Find where the given text appears and provide that cell's center as [x, y] coordinate. 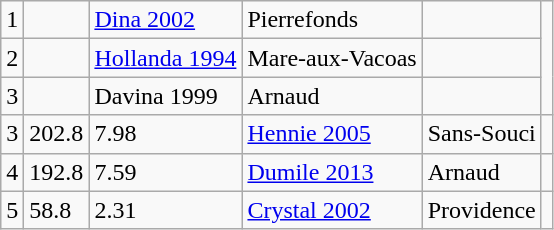
202.8 [56, 134]
2.31 [166, 210]
2 [12, 58]
Pierrefonds [332, 20]
7.59 [166, 172]
Hollanda 1994 [166, 58]
58.8 [56, 210]
4 [12, 172]
1 [12, 20]
192.8 [56, 172]
Dumile 2013 [332, 172]
Hennie 2005 [332, 134]
Davina 1999 [166, 96]
Mare-aux-Vacoas [332, 58]
Dina 2002 [166, 20]
Providence [482, 210]
5 [12, 210]
7.98 [166, 134]
Sans-Souci [482, 134]
Crystal 2002 [332, 210]
